Locate the cell with the specified text and output its [X, Y] center coordinate. 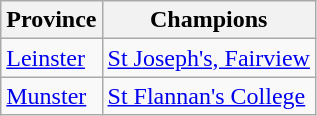
St Joseph's, Fairview [208, 58]
Munster [52, 96]
Champions [208, 20]
Leinster [52, 58]
Province [52, 20]
St Flannan's College [208, 96]
